Search for the cell housing the specified text and yield its [x, y] center coordinate. 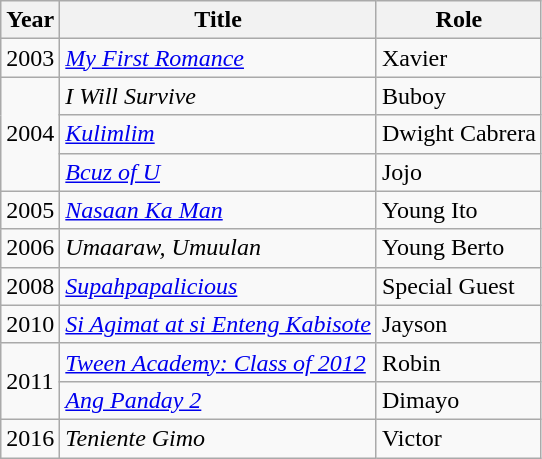
Dimayo [458, 400]
Young Berto [458, 248]
Umaaraw, Umuulan [218, 248]
Supahpapalicious [218, 286]
Kulimlim [218, 134]
My First Romance [218, 58]
2008 [30, 286]
Bcuz of U [218, 172]
2006 [30, 248]
2004 [30, 134]
Nasaan Ka Man [218, 210]
Title [218, 20]
Robin [458, 362]
Ang Panday 2 [218, 400]
2010 [30, 324]
Si Agimat at si Enteng Kabisote [218, 324]
2011 [30, 381]
2005 [30, 210]
Xavier [458, 58]
Year [30, 20]
Special Guest [458, 286]
Dwight Cabrera [458, 134]
Role [458, 20]
Victor [458, 438]
2003 [30, 58]
Jayson [458, 324]
Jojo [458, 172]
Young Ito [458, 210]
Teniente Gimo [218, 438]
I Will Survive [218, 96]
2016 [30, 438]
Buboy [458, 96]
Tween Academy: Class of 2012 [218, 362]
